Capture the cell that displays the provided text and extract its (x, y) central coordinate. 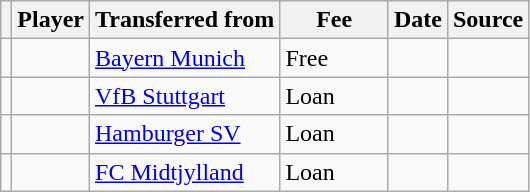
Date (418, 20)
Player (51, 20)
Bayern Munich (185, 58)
Source (488, 20)
FC Midtjylland (185, 172)
VfB Stuttgart (185, 96)
Transferred from (185, 20)
Fee (334, 20)
Hamburger SV (185, 134)
Free (334, 58)
